Scan for the cell matching the given text and deliver its (X, Y) coordinate at center. 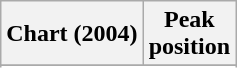
Peak position (189, 34)
Chart (2004) (72, 34)
